Capture the cell that displays the provided text and extract its [x, y] central coordinate. 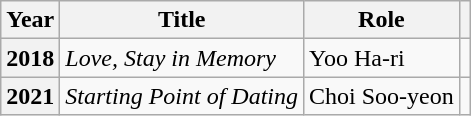
Yoo Ha-ri [382, 58]
Role [382, 20]
Year [30, 20]
Love, Stay in Memory [182, 58]
2018 [30, 58]
2021 [30, 96]
Title [182, 20]
Choi Soo-yeon [382, 96]
Starting Point of Dating [182, 96]
